Locate the cell with the specified text and output its (X, Y) center coordinate. 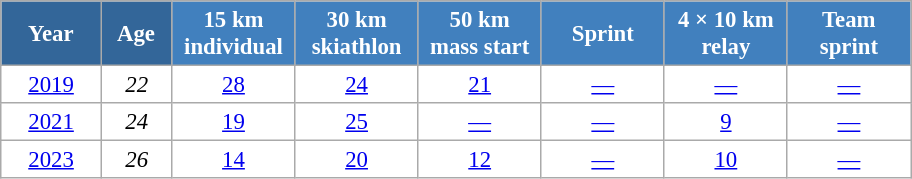
28 (234, 85)
2021 (52, 122)
26 (136, 160)
50 km mass start (480, 34)
4 × 10 km relay (726, 34)
10 (726, 160)
2023 (52, 160)
Sprint (602, 34)
Year (52, 34)
Team sprint (848, 34)
30 km skiathlon (356, 34)
15 km individual (234, 34)
19 (234, 122)
22 (136, 85)
25 (356, 122)
21 (480, 85)
9 (726, 122)
14 (234, 160)
12 (480, 160)
20 (356, 160)
Age (136, 34)
2019 (52, 85)
